Return [X, Y] of the center of cell containing provided text 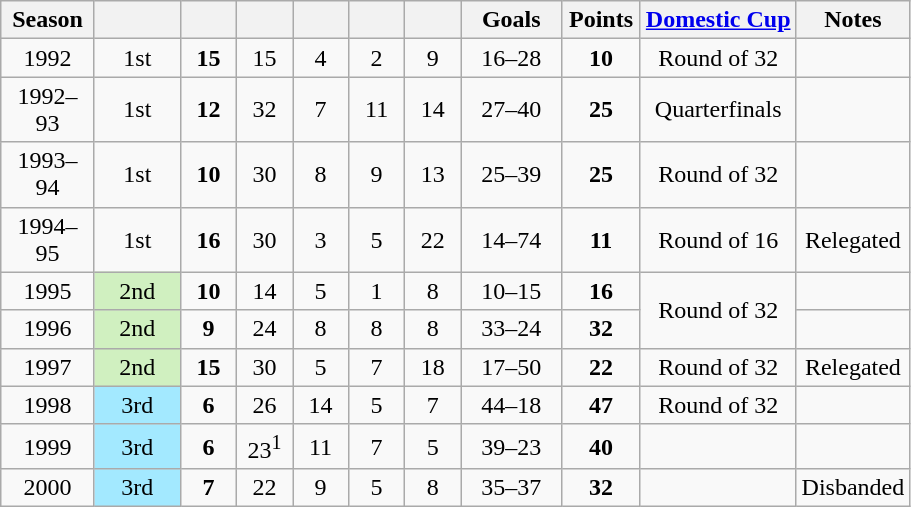
Notes [853, 20]
12 [208, 110]
14–74 [512, 240]
35–37 [512, 488]
Quarterfinals [718, 110]
1999 [48, 446]
25–39 [512, 174]
39–23 [512, 446]
17–50 [512, 367]
Goals [512, 20]
Season [48, 20]
10–15 [512, 291]
Round of 16 [718, 240]
4 [320, 58]
Disbanded [853, 488]
1993–94 [48, 174]
Points [602, 20]
16–28 [512, 58]
1998 [48, 405]
18 [433, 367]
1 [377, 291]
33–24 [512, 329]
44–18 [512, 405]
2000 [48, 488]
2 [377, 58]
231 [264, 446]
1996 [48, 329]
Domestic Cup [718, 20]
1995 [48, 291]
3 [320, 240]
27–40 [512, 110]
13 [433, 174]
40 [602, 446]
1994–95 [48, 240]
24 [264, 329]
47 [602, 405]
26 [264, 405]
1997 [48, 367]
1992 [48, 58]
1992–93 [48, 110]
